From the cell containing the given text, extract its center point as [X, Y] coordinate. 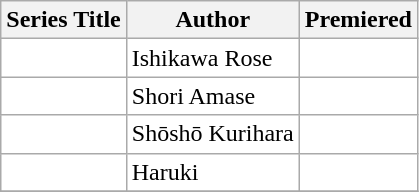
Ishikawa Rose [212, 58]
Series Title [64, 20]
Haruki [212, 172]
Shori Amase [212, 96]
Shōshō Kurihara [212, 134]
Premiered [358, 20]
Author [212, 20]
